Return the (X, Y) coordinate for the center point of the cell that contains the specified text.  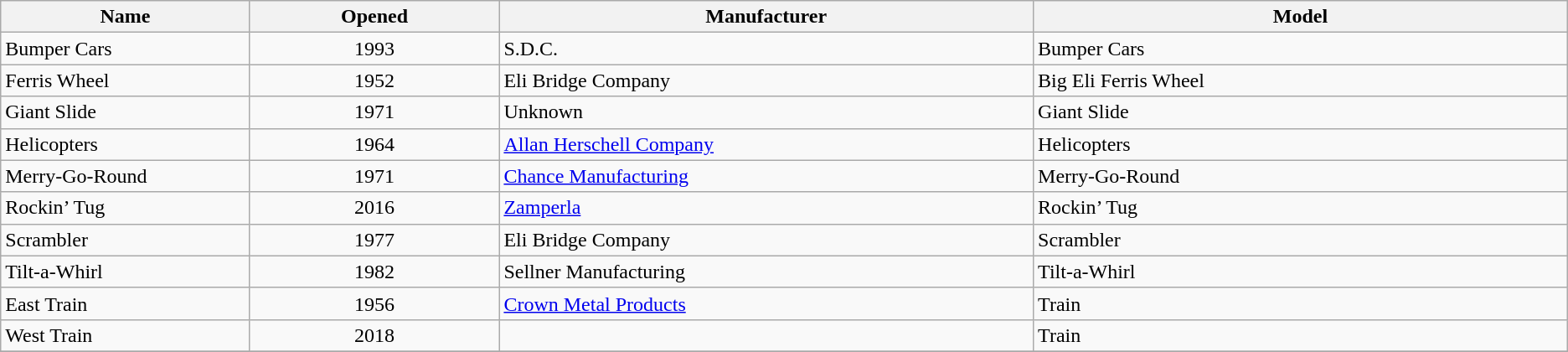
1993 (374, 49)
Sellner Manufacturing (766, 272)
1964 (374, 144)
Unknown (766, 112)
Ferris Wheel (126, 80)
Opened (374, 17)
1956 (374, 303)
Allan Herschell Company (766, 144)
Model (1301, 17)
East Train (126, 303)
Crown Metal Products (766, 303)
Chance Manufacturing (766, 176)
West Train (126, 335)
Name (126, 17)
1982 (374, 272)
2016 (374, 208)
S.D.C. (766, 49)
1977 (374, 240)
2018 (374, 335)
Zamperla (766, 208)
1952 (374, 80)
Manufacturer (766, 17)
Big Eli Ferris Wheel (1301, 80)
